Provide the (X, Y) coordinate of the cell's center where the given text is located.  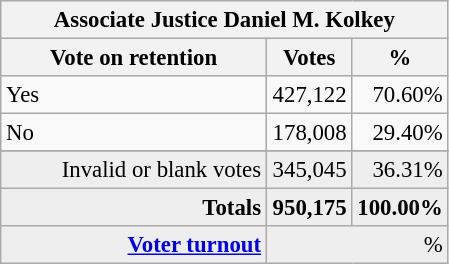
950,175 (309, 208)
Yes (134, 95)
29.40% (400, 133)
36.31% (400, 170)
Voter turnout (134, 245)
No (134, 133)
Vote on retention (134, 58)
Totals (134, 208)
70.60% (400, 95)
Invalid or blank votes (134, 170)
Associate Justice Daniel M. Kolkey (224, 20)
427,122 (309, 95)
100.00% (400, 208)
178,008 (309, 133)
345,045 (309, 170)
Votes (309, 58)
